Determine the [X, Y] coordinate at the center of the cell enclosing the given text.  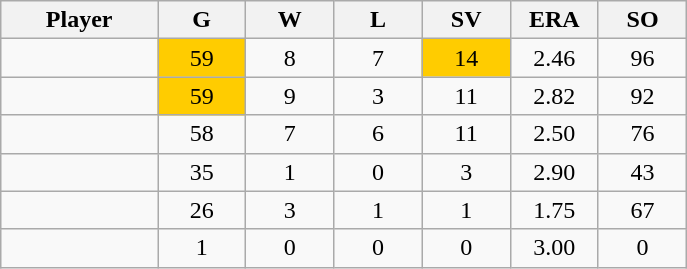
6 [378, 134]
G [202, 20]
L [378, 20]
Player [80, 20]
76 [642, 134]
58 [202, 134]
8 [290, 58]
1.75 [554, 210]
9 [290, 96]
96 [642, 58]
92 [642, 96]
2.90 [554, 172]
ERA [554, 20]
67 [642, 210]
35 [202, 172]
14 [466, 58]
2.46 [554, 58]
43 [642, 172]
26 [202, 210]
SO [642, 20]
SV [466, 20]
W [290, 20]
3.00 [554, 248]
2.50 [554, 134]
2.82 [554, 96]
